Identify which cell holds the provided text, then report its (X, Y) central coordinate. 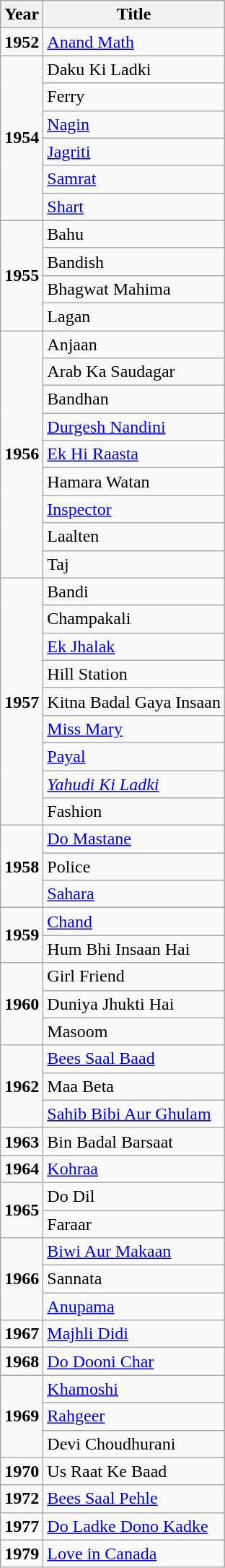
Arab Ka Saudagar (134, 372)
Bandi (134, 592)
1956 (22, 455)
Bhagwat Mahima (134, 289)
Sannata (134, 1279)
Do Dil (134, 1196)
Rahgeer (134, 1416)
Anjaan (134, 345)
Hamara Watan (134, 482)
Chand (134, 922)
Miss Mary (134, 729)
1954 (22, 138)
1977 (22, 1526)
Duniya Jhukti Hai (134, 1004)
Sahib Bibi Aur Ghulam (134, 1114)
Majhli Didi (134, 1334)
Shart (134, 207)
Year (22, 14)
Hum Bhi Insaan Hai (134, 949)
Girl Friend (134, 976)
Bahu (134, 234)
Bandhan (134, 399)
Khamoshi (134, 1389)
Police (134, 867)
Inspector (134, 509)
1962 (22, 1086)
Payal (134, 756)
Yahudi Ki Ladki (134, 784)
1967 (22, 1334)
1965 (22, 1210)
1966 (22, 1279)
Ferry (134, 97)
Bees Saal Pehle (134, 1499)
1960 (22, 1004)
Daku Ki Ladki (134, 69)
Bin Badal Barsaat (134, 1141)
1969 (22, 1416)
Taj (134, 564)
1963 (22, 1141)
Jagriti (134, 152)
Ek Hi Raasta (134, 454)
1970 (22, 1471)
Kohraa (134, 1169)
1964 (22, 1169)
1968 (22, 1361)
1955 (22, 275)
Ek Jhalak (134, 646)
1959 (22, 935)
Laalten (134, 537)
Durgesh Nandini (134, 427)
Bandish (134, 261)
Samrat (134, 179)
Biwi Aur Makaan (134, 1252)
Champakali (134, 619)
1957 (22, 702)
Bees Saal Baad (134, 1059)
Title (134, 14)
Faraar (134, 1224)
Devi Choudhurani (134, 1444)
1979 (22, 1554)
Anand Math (134, 42)
Masoom (134, 1031)
Fashion (134, 812)
1972 (22, 1499)
Anupama (134, 1307)
Love in Canada (134, 1554)
Nagin (134, 124)
1952 (22, 42)
Do Ladke Dono Kadke (134, 1526)
1958 (22, 867)
Do Mastane (134, 839)
Kitna Badal Gaya Insaan (134, 701)
Maa Beta (134, 1086)
Do Dooni Char (134, 1361)
Sahara (134, 894)
Lagan (134, 316)
Us Raat Ke Baad (134, 1471)
Hill Station (134, 674)
